Return [X, Y] of the center of cell containing provided text 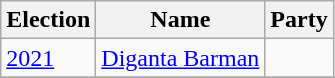
2021 [48, 58]
Election [48, 20]
Diganta Barman [180, 58]
Party [299, 20]
Name [180, 20]
